Detect which cell encompasses the target text, then output its [X, Y] center coordinate. 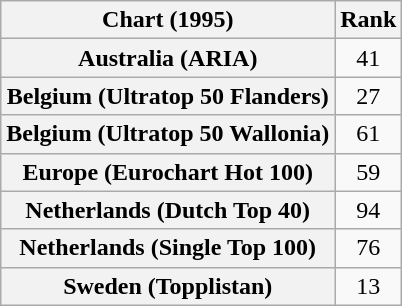
Sweden (Topplistan) [168, 286]
Chart (1995) [168, 20]
Netherlands (Dutch Top 40) [168, 210]
Europe (Eurochart Hot 100) [168, 172]
Belgium (Ultratop 50 Wallonia) [168, 134]
Rank [368, 20]
61 [368, 134]
Australia (ARIA) [168, 58]
76 [368, 248]
13 [368, 286]
Netherlands (Single Top 100) [168, 248]
94 [368, 210]
59 [368, 172]
41 [368, 58]
Belgium (Ultratop 50 Flanders) [168, 96]
27 [368, 96]
